Search for the cell housing the specified text and yield its (X, Y) center coordinate. 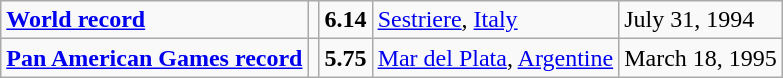
Pan American Games record (154, 58)
6.14 (346, 20)
Mar del Plata, Argentine (496, 58)
5.75 (346, 58)
World record (154, 20)
Sestriere, Italy (496, 20)
July 31, 1994 (701, 20)
March 18, 1995 (701, 58)
